For the text-containing cell, return its midpoint in (X, Y) coordinate format. 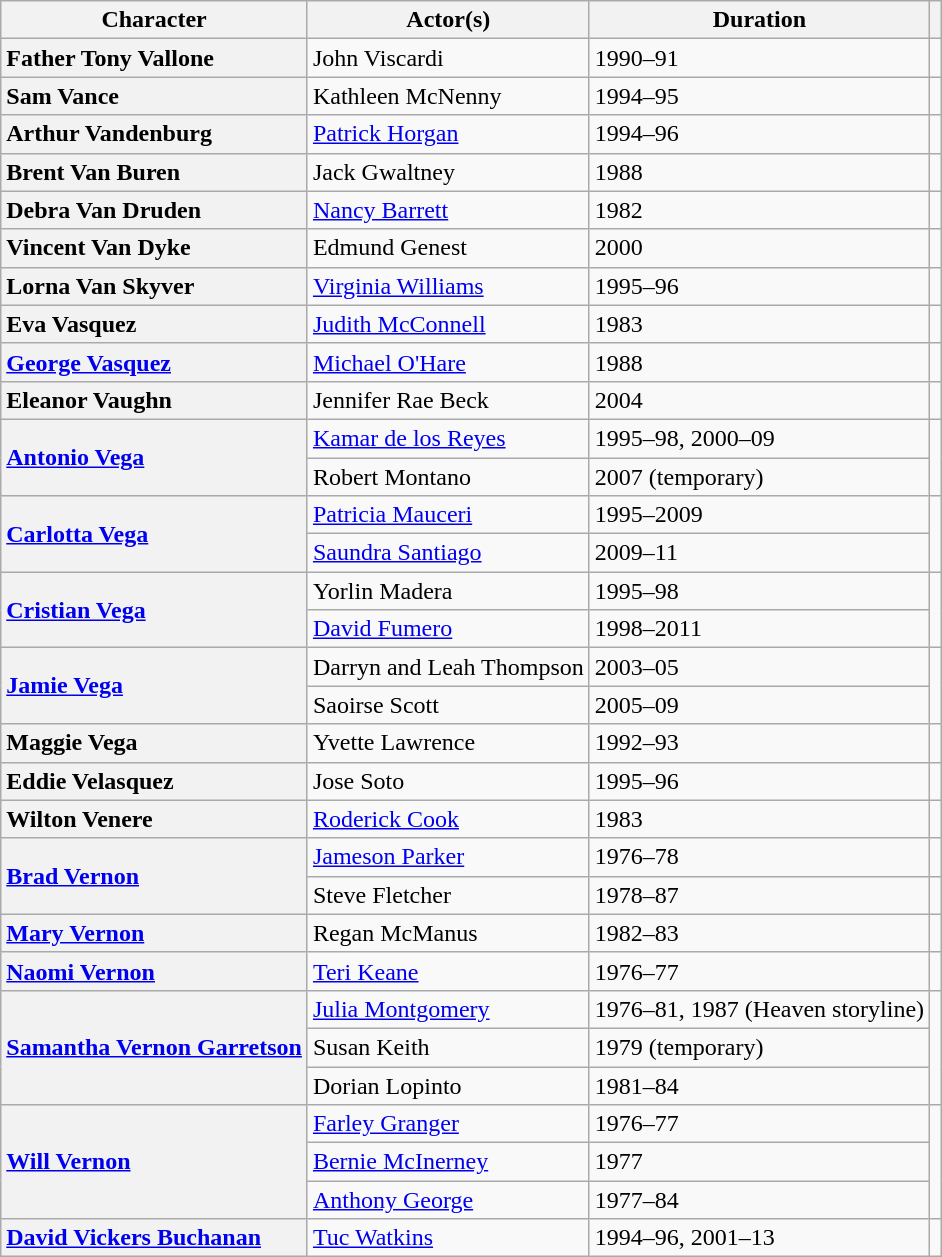
Mary Vernon (154, 933)
2000 (759, 248)
Anthony George (448, 1200)
Jameson Parker (448, 857)
Jamie Vega (154, 686)
Judith McConnell (448, 324)
Eddie Velasquez (154, 781)
Will Vernon (154, 1162)
1977–84 (759, 1200)
Edmund Genest (448, 248)
Cristian Vega (154, 610)
Saoirse Scott (448, 705)
2003–05 (759, 667)
Samantha Vernon Garretson (154, 1047)
Darryn and Leah Thompson (448, 667)
Arthur Vandenburg (154, 134)
Michael O'Hare (448, 362)
Yvette Lawrence (448, 743)
Actor(s) (448, 20)
Nancy Barrett (448, 210)
1995–98 (759, 591)
Yorlin Madera (448, 591)
Naomi Vernon (154, 971)
Roderick Cook (448, 819)
1995–2009 (759, 515)
Antonio Vega (154, 457)
Jennifer Rae Beck (448, 400)
Saundra Santiago (448, 553)
Jose Soto (448, 781)
1994–96, 2001–13 (759, 1238)
Teri Keane (448, 971)
Debra Van Druden (154, 210)
David Vickers Buchanan (154, 1238)
Eva Vasquez (154, 324)
Sam Vance (154, 96)
Susan Keith (448, 1047)
2007 (temporary) (759, 477)
John Viscardi (448, 58)
David Fumero (448, 629)
Duration (759, 20)
Jack Gwaltney (448, 172)
Patrick Horgan (448, 134)
Tuc Watkins (448, 1238)
George Vasquez (154, 362)
Father Tony Vallone (154, 58)
Kamar de los Reyes (448, 438)
Regan McManus (448, 933)
1979 (temporary) (759, 1047)
Patricia Mauceri (448, 515)
Dorian Lopinto (448, 1085)
1976–78 (759, 857)
1982 (759, 210)
1990–91 (759, 58)
Vincent Van Dyke (154, 248)
Brent Van Buren (154, 172)
Lorna Van Skyver (154, 286)
Steve Fletcher (448, 895)
Eleanor Vaughn (154, 400)
1977 (759, 1162)
Virginia Williams (448, 286)
1992–93 (759, 743)
Robert Montano (448, 477)
1998–2011 (759, 629)
2005–09 (759, 705)
Julia Montgomery (448, 1009)
1995–98, 2000–09 (759, 438)
1976–81, 1987 (Heaven storyline) (759, 1009)
Character (154, 20)
1994–96 (759, 134)
Wilton Venere (154, 819)
1982–83 (759, 933)
Maggie Vega (154, 743)
Kathleen McNenny (448, 96)
Carlotta Vega (154, 534)
2004 (759, 400)
1978–87 (759, 895)
1994–95 (759, 96)
Bernie McInerney (448, 1162)
2009–11 (759, 553)
1981–84 (759, 1085)
Farley Granger (448, 1124)
Brad Vernon (154, 876)
